From the cell containing the given text, extract its center point as [X, Y] coordinate. 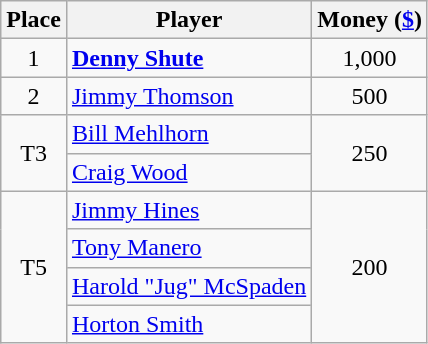
500 [370, 96]
Bill Mehlhorn [188, 134]
Jimmy Thomson [188, 96]
Money ($) [370, 20]
Player [188, 20]
T3 [34, 153]
Harold "Jug" McSpaden [188, 286]
1,000 [370, 58]
Jimmy Hines [188, 210]
Horton Smith [188, 324]
2 [34, 96]
Craig Wood [188, 172]
Denny Shute [188, 58]
Place [34, 20]
200 [370, 267]
250 [370, 153]
1 [34, 58]
T5 [34, 267]
Tony Manero [188, 248]
